Find where the given text appears and provide that cell's center as (x, y) coordinate. 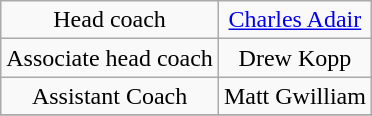
Associate head coach (110, 58)
Matt Gwilliam (294, 96)
Assistant Coach (110, 96)
Charles Adair (294, 20)
Drew Kopp (294, 58)
Head coach (110, 20)
